Extract the [x, y] coordinate from the center of the cell holding the provided text.  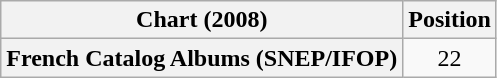
Position [450, 20]
22 [450, 58]
Chart (2008) [202, 20]
French Catalog Albums (SNEP/IFOP) [202, 58]
